Search for the cell housing the specified text and yield its [X, Y] center coordinate. 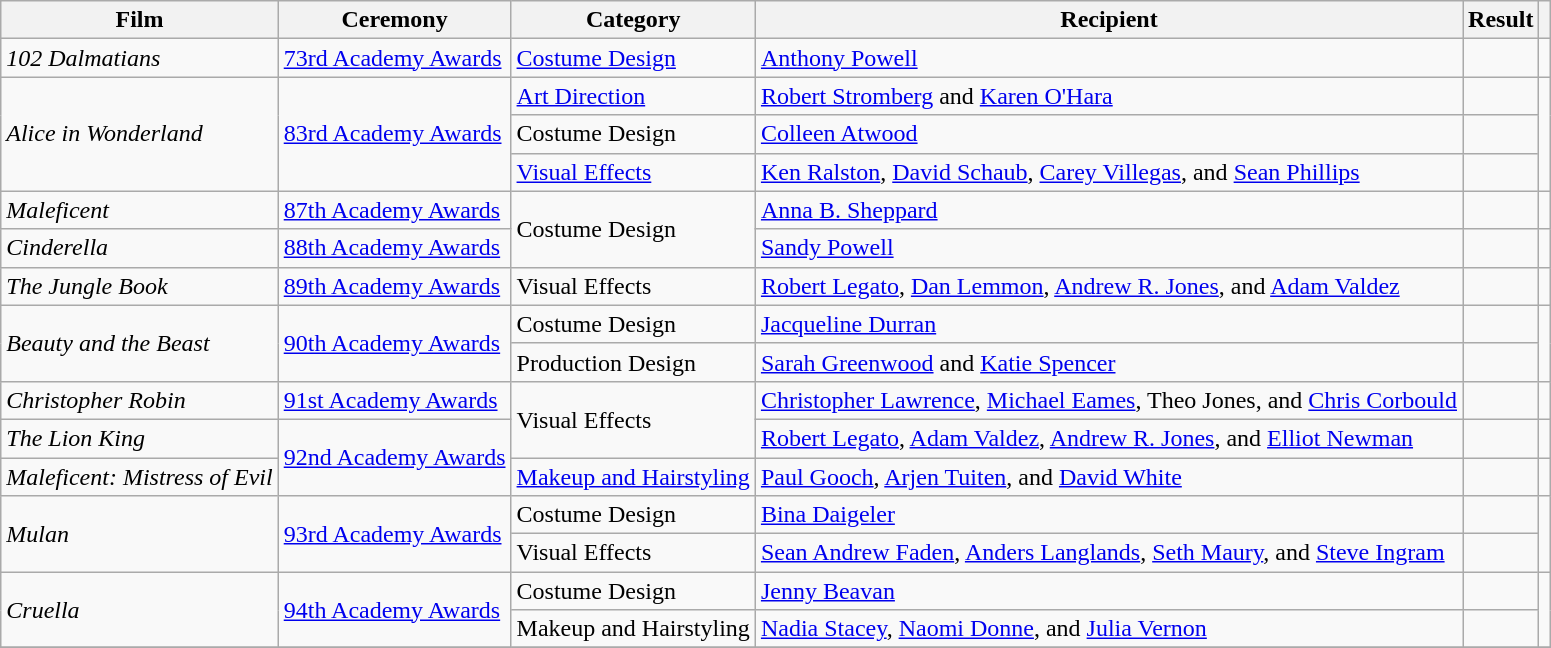
Robert Legato, Adam Valdez, Andrew R. Jones, and Elliot Newman [1108, 438]
83rd Academy Awards [394, 134]
Robert Stromberg and Karen O'Hara [1108, 96]
Category [633, 20]
Maleficent [140, 210]
Sean Andrew Faden, Anders Langlands, Seth Maury, and Steve Ingram [1108, 553]
Cinderella [140, 248]
Production Design [633, 362]
Beauty and the Beast [140, 343]
94th Academy Awards [394, 610]
Sandy Powell [1108, 248]
Ceremony [394, 20]
Colleen Atwood [1108, 134]
Film [140, 20]
Anna B. Sheppard [1108, 210]
Result [1501, 20]
90th Academy Awards [394, 343]
91st Academy Awards [394, 400]
Paul Gooch, Arjen Tuiten, and David White [1108, 477]
Recipient [1108, 20]
Jenny Beavan [1108, 591]
93rd Academy Awards [394, 534]
Alice in Wonderland [140, 134]
92nd Academy Awards [394, 457]
Art Direction [633, 96]
Christopher Lawrence, Michael Eames, Theo Jones, and Chris Corbould [1108, 400]
The Jungle Book [140, 286]
The Lion King [140, 438]
102 Dalmatians [140, 58]
89th Academy Awards [394, 286]
Nadia Stacey, Naomi Donne, and Julia Vernon [1108, 629]
Jacqueline Durran [1108, 324]
Ken Ralston, David Schaub, Carey Villegas, and Sean Phillips [1108, 172]
Robert Legato, Dan Lemmon, Andrew R. Jones, and Adam Valdez [1108, 286]
73rd Academy Awards [394, 58]
Mulan [140, 534]
Maleficent: Mistress of Evil [140, 477]
87th Academy Awards [394, 210]
88th Academy Awards [394, 248]
Bina Daigeler [1108, 515]
Christopher Robin [140, 400]
Cruella [140, 610]
Sarah Greenwood and Katie Spencer [1108, 362]
Anthony Powell [1108, 58]
